Scan for the cell matching the given text and deliver its [x, y] coordinate at center. 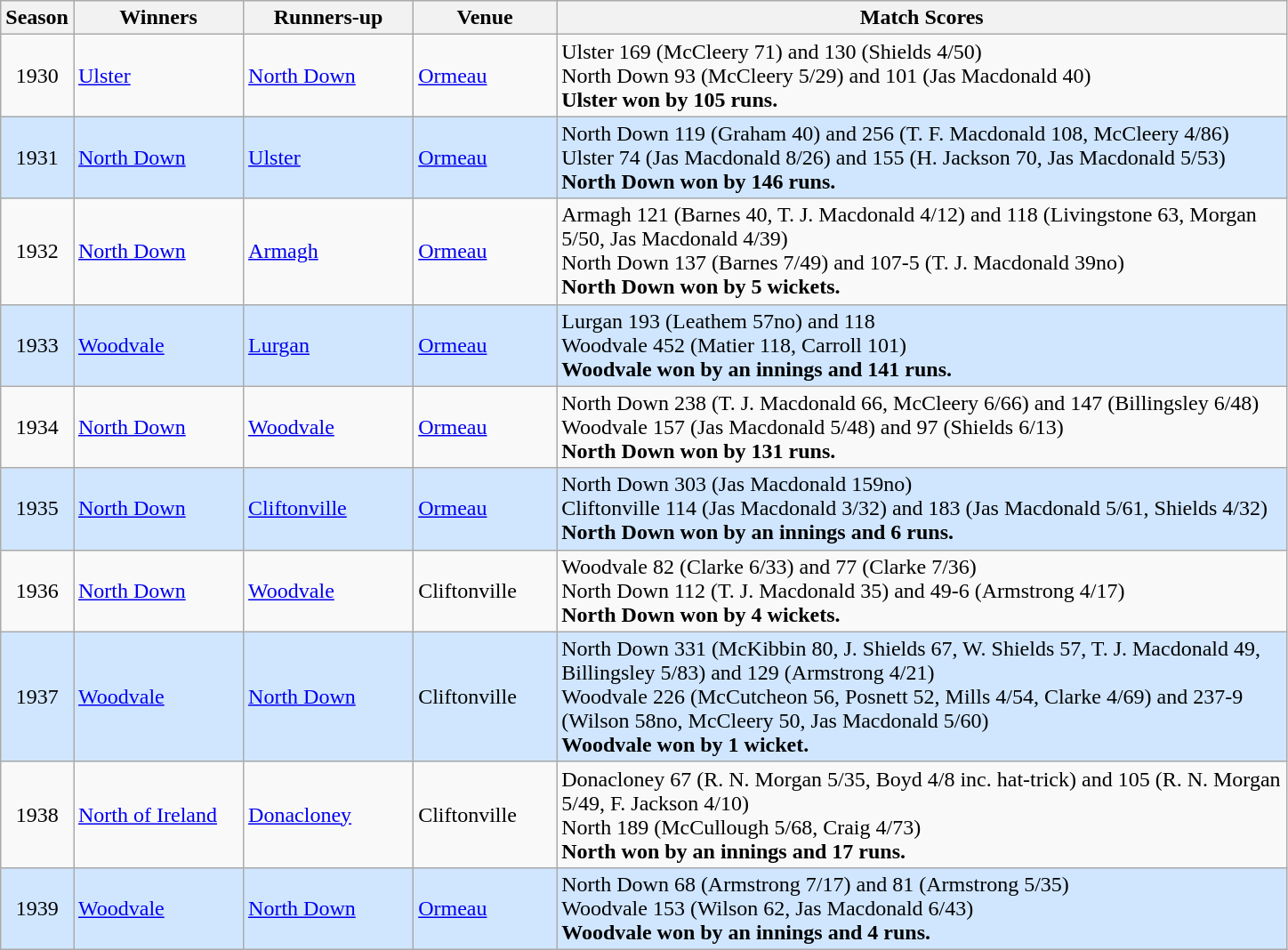
1934 [37, 427]
1938 [37, 815]
Lurgan 193 (Leathem 57no) and 118Woodvale 452 (Matier 118, Carroll 101)Woodvale won by an innings and 141 runs. [922, 345]
Armagh [329, 251]
North Down 68 (Armstrong 7/17) and 81 (Armstrong 5/35)Woodvale 153 (Wilson 62, Jas Macdonald 6/43)Woodvale won by an innings and 4 runs. [922, 908]
1932 [37, 251]
1931 [37, 157]
Ulster 169 (McCleery 71) and 130 (Shields 4/50)North Down 93 (McCleery 5/29) and 101 (Jas Macdonald 40)Ulster won by 105 runs. [922, 76]
North of Ireland [158, 815]
1937 [37, 696]
Woodvale 82 (Clarke 6/33) and 77 (Clarke 7/36)North Down 112 (T. J. Macdonald 35) and 49-6 (Armstrong 4/17)North Down won by 4 wickets. [922, 591]
Lurgan [329, 345]
Venue [486, 18]
1935 [37, 509]
1936 [37, 591]
Season [37, 18]
Donacloney [329, 815]
1939 [37, 908]
Runners-up [329, 18]
1930 [37, 76]
Winners [158, 18]
1933 [37, 345]
Match Scores [922, 18]
